Return the [X, Y] coordinate for the center point of the cell that contains the specified text.  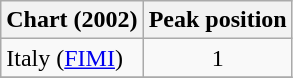
Chart (2002) [72, 20]
Italy (FIMI) [72, 58]
Peak position [218, 20]
1 [218, 58]
